From the cell containing the given text, extract its center point as [x, y] coordinate. 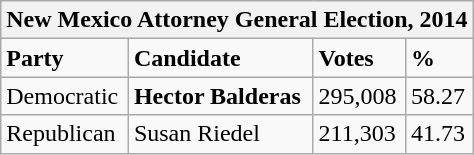
Party [65, 58]
211,303 [359, 134]
Candidate [220, 58]
41.73 [439, 134]
Susan Riedel [220, 134]
Hector Balderas [220, 96]
295,008 [359, 96]
Republican [65, 134]
New Mexico Attorney General Election, 2014 [237, 20]
Votes [359, 58]
% [439, 58]
Democratic [65, 96]
58.27 [439, 96]
